For the text-containing cell, return its midpoint in [x, y] coordinate format. 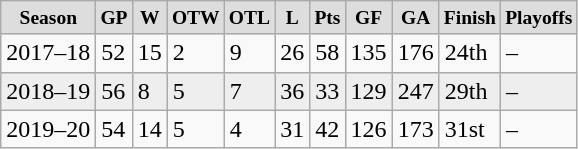
GP [114, 18]
56 [114, 91]
31 [292, 129]
2018–19 [48, 91]
52 [114, 53]
8 [150, 91]
W [150, 18]
Finish [470, 18]
OTL [249, 18]
24th [470, 53]
26 [292, 53]
4 [249, 129]
Playoffs [539, 18]
2 [196, 53]
GF [368, 18]
33 [328, 91]
2019–20 [48, 129]
247 [416, 91]
36 [292, 91]
135 [368, 53]
7 [249, 91]
L [292, 18]
29th [470, 91]
129 [368, 91]
31st [470, 129]
OTW [196, 18]
GA [416, 18]
54 [114, 129]
173 [416, 129]
58 [328, 53]
14 [150, 129]
176 [416, 53]
Pts [328, 18]
2017–18 [48, 53]
126 [368, 129]
42 [328, 129]
15 [150, 53]
9 [249, 53]
Season [48, 18]
